Return the (X, Y) coordinate for the center point of the cell that contains the specified text.  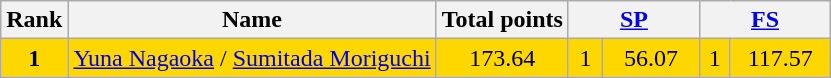
FS (764, 20)
Total points (502, 20)
117.57 (780, 58)
56.07 (652, 58)
Yuna Nagaoka / Sumitada Moriguchi (252, 58)
Rank (34, 20)
173.64 (502, 58)
Name (252, 20)
SP (634, 20)
